Return the [X, Y] coordinate for the center point of the cell that contains the specified text.  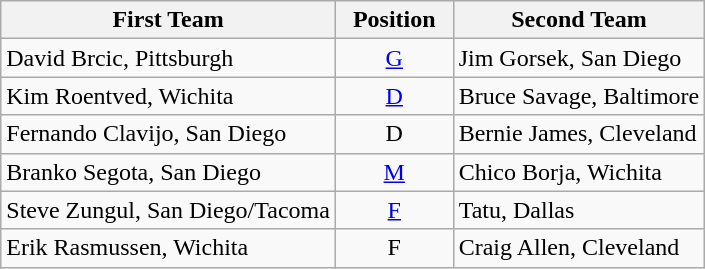
First Team [168, 20]
Kim Roentved, Wichita [168, 96]
Bernie James, Cleveland [579, 134]
Erik Rasmussen, Wichita [168, 248]
Craig Allen, Cleveland [579, 248]
Branko Segota, San Diego [168, 172]
Position [394, 20]
Bruce Savage, Baltimore [579, 96]
M [394, 172]
Tatu, Dallas [579, 210]
Chico Borja, Wichita [579, 172]
Steve Zungul, San Diego/Tacoma [168, 210]
Second Team [579, 20]
David Brcic, Pittsburgh [168, 58]
G [394, 58]
Fernando Clavijo, San Diego [168, 134]
Jim Gorsek, San Diego [579, 58]
